Return (X, Y) of the center of cell containing provided text 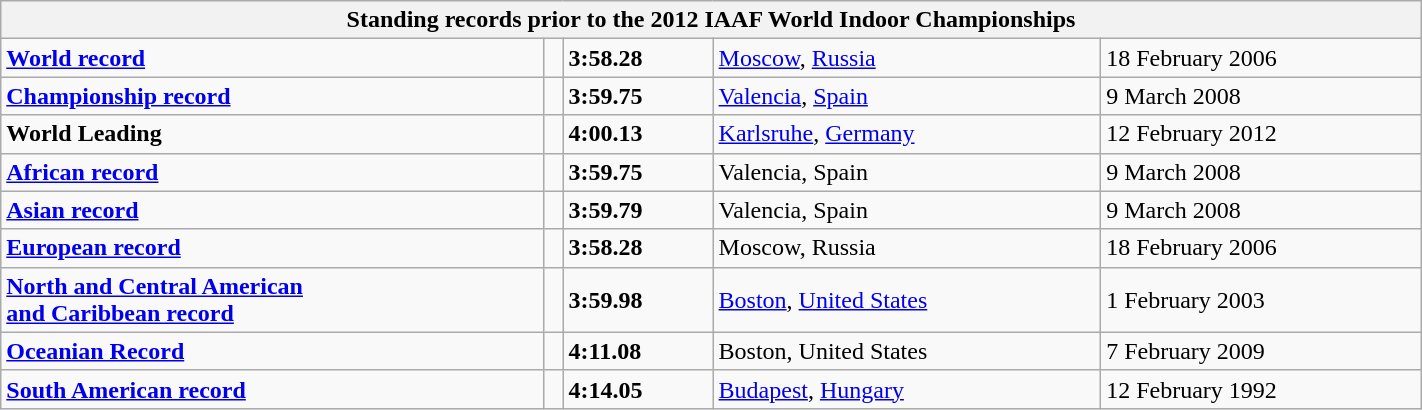
North and Central American and Caribbean record (272, 300)
Standing records prior to the 2012 IAAF World Indoor Championships (711, 20)
African record (272, 172)
Asian record (272, 210)
4:14.05 (638, 389)
1 February 2003 (1262, 300)
4:00.13 (638, 134)
South American record (272, 389)
7 February 2009 (1262, 351)
European record (272, 248)
Karlsruhe, Germany (907, 134)
3:59.98 (638, 300)
4:11.08 (638, 351)
3:59.79 (638, 210)
World Leading (272, 134)
World record (272, 58)
Budapest, Hungary (907, 389)
Oceanian Record (272, 351)
12 February 2012 (1262, 134)
Championship record (272, 96)
12 February 1992 (1262, 389)
